Pinpoint the cell where the given text exists, returning its (x, y) midpoint coordinate. 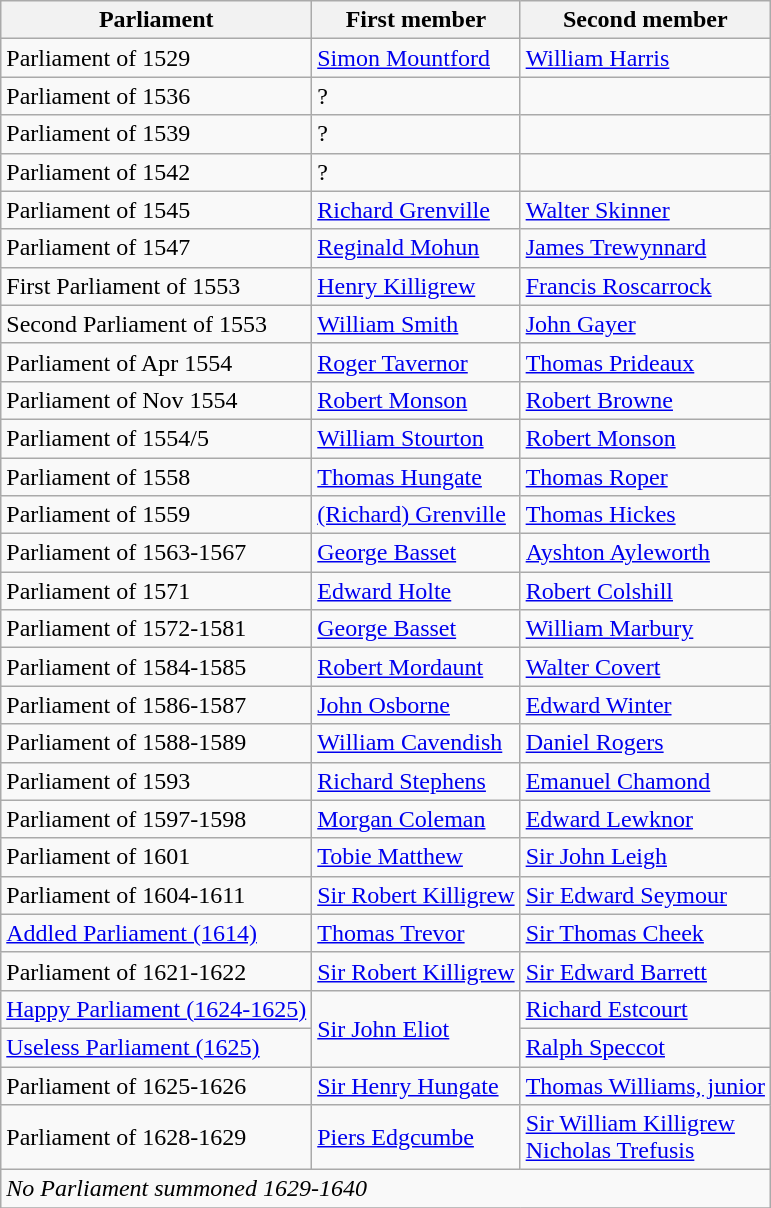
Reginald Mohun (416, 248)
Parliament of 1572-1581 (156, 629)
Addled Parliament (1614) (156, 933)
Parliament of 1593 (156, 781)
William Cavendish (416, 743)
William Harris (645, 58)
Useless Parliament (1625) (156, 1047)
William Smith (416, 324)
Parliament (156, 20)
Sir Edward Seymour (645, 895)
Francis Roscarrock (645, 286)
Sir Henry Hungate (416, 1085)
Thomas Hickes (645, 515)
John Osborne (416, 705)
Parliament of 1529 (156, 58)
(Richard) Grenville (416, 515)
Richard Stephens (416, 781)
Thomas Williams, junior (645, 1085)
Parliament of 1621-1622 (156, 971)
Parliament of 1571 (156, 591)
Sir William KilligrewNicholas Trefusis (645, 1138)
Walter Covert (645, 667)
Parliament of 1536 (156, 96)
Parliament of 1628-1629 (156, 1138)
Robert Colshill (645, 591)
Roger Tavernor (416, 362)
Second member (645, 20)
Parliament of 1554/5 (156, 438)
Robert Mordaunt (416, 667)
Robert Browne (645, 400)
Parliament of 1586-1587 (156, 705)
Piers Edgcumbe (416, 1138)
First member (416, 20)
Second Parliament of 1553 (156, 324)
William Marbury (645, 629)
Daniel Rogers (645, 743)
Sir John Eliot (416, 1028)
Richard Estcourt (645, 1009)
No Parliament summoned 1629-1640 (386, 1189)
Richard Grenville (416, 210)
Thomas Roper (645, 477)
Parliament of Apr 1554 (156, 362)
Parliament of 1539 (156, 134)
Tobie Matthew (416, 857)
Parliament of 1584-1585 (156, 667)
First Parliament of 1553 (156, 286)
Emanuel Chamond (645, 781)
Parliament of 1563-1567 (156, 553)
William Stourton (416, 438)
Walter Skinner (645, 210)
John Gayer (645, 324)
Sir Edward Barrett (645, 971)
Parliament of 1559 (156, 515)
Edward Winter (645, 705)
Parliament of 1542 (156, 172)
Thomas Hungate (416, 477)
Happy Parliament (1624-1625) (156, 1009)
Morgan Coleman (416, 819)
Thomas Prideaux (645, 362)
Parliament of 1625-1626 (156, 1085)
Parliament of Nov 1554 (156, 400)
James Trewynnard (645, 248)
Sir John Leigh (645, 857)
Simon Mountford (416, 58)
Henry Killigrew (416, 286)
Parliament of 1545 (156, 210)
Parliament of 1558 (156, 477)
Parliament of 1597-1598 (156, 819)
Ralph Speccot (645, 1047)
Thomas Trevor (416, 933)
Parliament of 1604-1611 (156, 895)
Edward Lewknor (645, 819)
Parliament of 1547 (156, 248)
Ayshton Ayleworth (645, 553)
Parliament of 1601 (156, 857)
Sir Thomas Cheek (645, 933)
Edward Holte (416, 591)
Parliament of 1588-1589 (156, 743)
